For the text-containing cell, return its midpoint in (x, y) coordinate format. 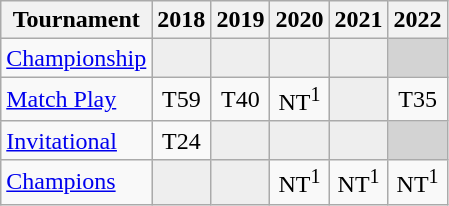
2021 (358, 20)
2020 (300, 20)
Match Play (76, 100)
2018 (182, 20)
2019 (240, 20)
2022 (418, 20)
T40 (240, 100)
Championship (76, 58)
Tournament (76, 20)
Champions (76, 182)
T24 (182, 140)
Invitational (76, 140)
T35 (418, 100)
T59 (182, 100)
